Capture the cell that displays the provided text and extract its (X, Y) central coordinate. 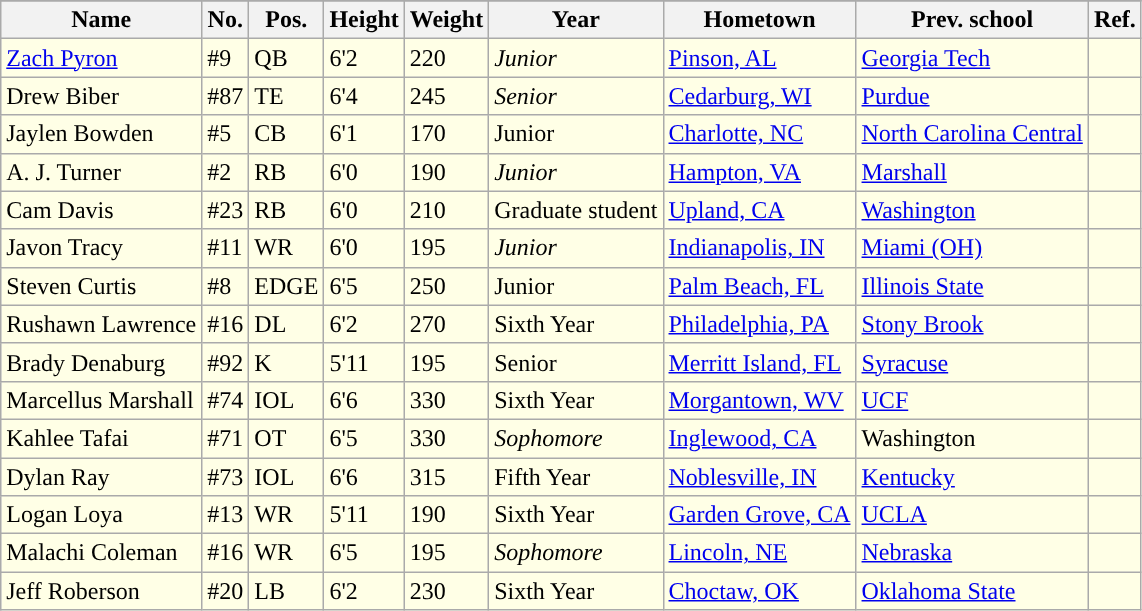
245 (446, 96)
Morgantown, WV (760, 400)
Nebraska (972, 553)
Illinois State (972, 286)
Syracuse (972, 362)
Height (364, 20)
EDGE (286, 286)
Logan Loya (102, 515)
Year (576, 20)
#23 (226, 210)
220 (446, 58)
Kentucky (972, 477)
Garden Grove, CA (760, 515)
Upland, CA (760, 210)
Brady Denaburg (102, 362)
K (286, 362)
270 (446, 324)
6'1 (364, 134)
#5 (226, 134)
#20 (226, 591)
Graduate student (576, 210)
Stony Brook (972, 324)
Weight (446, 20)
DL (286, 324)
Philadelphia, PA (760, 324)
Oklahoma State (972, 591)
Marshall (972, 172)
#13 (226, 515)
#9 (226, 58)
Indianapolis, IN (760, 248)
Jeff Roberson (102, 591)
Steven Curtis (102, 286)
Fifth Year (576, 477)
Charlotte, NC (760, 134)
#71 (226, 438)
#2 (226, 172)
Georgia Tech (972, 58)
170 (446, 134)
Jaylen Bowden (102, 134)
#11 (226, 248)
Cedarburg, WI (760, 96)
A. J. Turner (102, 172)
Ref. (1114, 20)
UCF (972, 400)
OT (286, 438)
#8 (226, 286)
Purdue (972, 96)
Rushawn Lawrence (102, 324)
#92 (226, 362)
Noblesville, IN (760, 477)
Zach Pyron (102, 58)
Miami (OH) (972, 248)
North Carolina Central (972, 134)
Marcellus Marshall (102, 400)
Dylan Ray (102, 477)
Name (102, 20)
Pinson, AL (760, 58)
No. (226, 20)
Kahlee Tafai (102, 438)
Choctaw, OK (760, 591)
Hometown (760, 20)
Lincoln, NE (760, 553)
#74 (226, 400)
210 (446, 210)
230 (446, 591)
Merritt Island, FL (760, 362)
CB (286, 134)
Drew Biber (102, 96)
Cam Davis (102, 210)
Pos. (286, 20)
#87 (226, 96)
Hampton, VA (760, 172)
LB (286, 591)
6'4 (364, 96)
Javon Tracy (102, 248)
#73 (226, 477)
UCLA (972, 515)
QB (286, 58)
Palm Beach, FL (760, 286)
Prev. school (972, 20)
TE (286, 96)
Malachi Coleman (102, 553)
250 (446, 286)
315 (446, 477)
Inglewood, CA (760, 438)
